Identify which cell holds the provided text, then report its (X, Y) central coordinate. 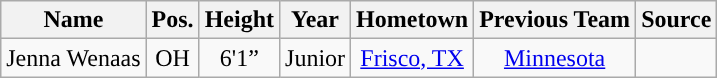
Source (676, 20)
Minnesota (555, 58)
OH (172, 58)
Frisco, TX (412, 58)
Junior (316, 58)
Name (74, 20)
Previous Team (555, 20)
Height (239, 20)
Year (316, 20)
Hometown (412, 20)
6'1” (239, 58)
Jenna Wenaas (74, 58)
Pos. (172, 20)
